Return the (x, y) coordinate for the center point of the cell that contains the specified text.  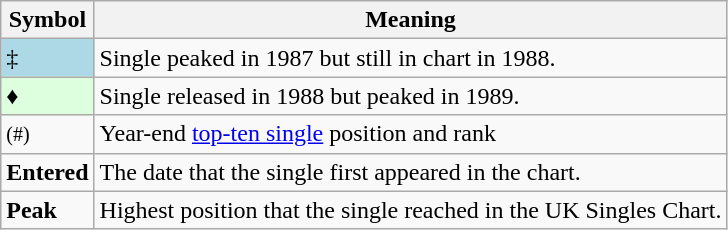
Highest position that the single reached in the UK Singles Chart. (410, 210)
Symbol (48, 20)
The date that the single first appeared in the chart. (410, 172)
(#) (48, 134)
Single peaked in 1987 but still in chart in 1988. (410, 58)
Year-end top-ten single position and rank (410, 134)
Meaning (410, 20)
‡ (48, 58)
Peak (48, 210)
Single released in 1988 but peaked in 1989. (410, 96)
♦ (48, 96)
Entered (48, 172)
